Determine the (x, y) coordinate at the center of the cell enclosing the given text.  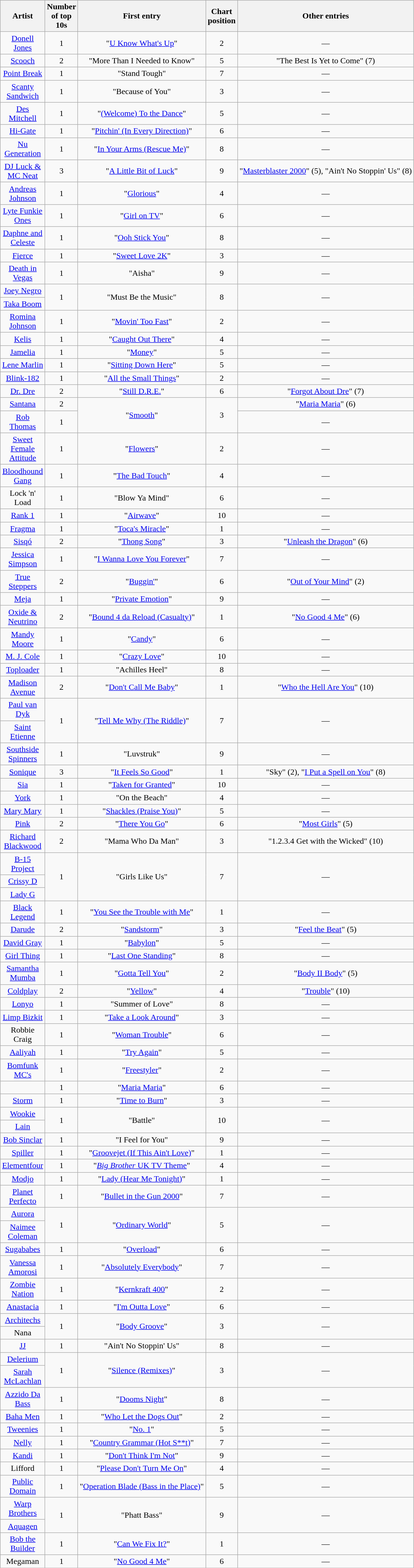
Naimee Coleman (23, 1232)
"Overload" (142, 1249)
Crissy D (23, 881)
Madison Avenue (23, 687)
Oxide & Neutrino (23, 617)
Bloodhound Gang (23, 476)
"Take a Look Around" (142, 1017)
Vanessa Amorosi (23, 1267)
"Battle" (142, 1120)
"Pitchin' (In Every Direction)" (142, 131)
"Private Emotion" (142, 599)
"Crazy Love" (142, 657)
Artist (23, 16)
Storm (23, 1101)
Death in Vegas (23, 273)
Fragma (23, 529)
B-15 Project (23, 864)
"Girl on TV" (142, 216)
"Freestyler" (142, 1070)
Jamelia (23, 352)
Nana (23, 1333)
Pink (23, 824)
"Because of You" (142, 91)
"Big Brother UK TV Theme" (142, 1166)
"On the Beach" (142, 798)
Sarah McLachlan (23, 1377)
"Please Don't Turn Me On" (142, 1468)
"Stand Tough" (142, 74)
Planet Perfecto (23, 1196)
"Luvstruk" (142, 754)
Kandi (23, 1455)
"Money" (142, 352)
"Girls Like Us" (142, 877)
"All the Small Things" (142, 378)
"Feel the Beat" (5) (325, 930)
"Can We Fix It?" (142, 1544)
"Masterblaster 2000" (5), "Ain't No Stoppin' Us" (8) (325, 171)
First entry (142, 16)
"Lady (Hear Me Tonight)" (142, 1179)
Lonyo (23, 1004)
Modjo (23, 1179)
Darude (23, 930)
Bomfunk MC's (23, 1070)
Megaman (23, 1561)
Paul van Dyk (23, 710)
Jessica Simpson (23, 559)
"I Feel for You" (142, 1140)
DJ Luck & MC Neat (23, 171)
"Taken for Granted" (142, 785)
"Who Let the Dogs Out" (142, 1416)
"Last One Standing" (142, 956)
Sweet Female Attitude (23, 449)
"Sweet Love 2K" (142, 256)
"U Know What's Up" (142, 43)
Bob Sinclar (23, 1140)
Aquagen (23, 1526)
Spiller (23, 1153)
Lene Marlin (23, 365)
Coldplay (23, 991)
Scooch (23, 61)
"Gotta Tell You" (142, 973)
Number of top 10s (62, 16)
"Caught Out There" (142, 339)
"Groovejet (If This Ain't Love)" (142, 1153)
"Trouble" (10) (325, 991)
"Tell Me Why (The Riddle)" (142, 721)
Chart position (222, 16)
"Most Girls" (5) (325, 824)
Black Legend (23, 912)
"Time to Burn" (142, 1101)
Elementfour (23, 1166)
"I Wanna Love You Forever" (142, 559)
Nu Generation (23, 148)
Richard Blackwood (23, 842)
"Body II Body" (5) (325, 973)
David Gray (23, 943)
"You See the Trouble with Me" (142, 912)
"Absolutely Everybody" (142, 1267)
True Steppers (23, 582)
"Don't Think I'm Not" (142, 1455)
"Sitting Down Here" (142, 365)
"Candy" (142, 639)
"Toca's Miracle" (142, 529)
"In Your Arms (Rescue Me)" (142, 148)
"Try Again" (142, 1052)
"1.2.3.4 Get with the Wicked" (10) (325, 842)
Meja (23, 599)
Baha Men (23, 1416)
"No. 1" (142, 1429)
Mary Mary (23, 811)
Sia (23, 785)
Kelis (23, 339)
"Mama Who Da Man" (142, 842)
Toploader (23, 670)
"There You Go" (142, 824)
"No Good 4 Me" (142, 1561)
Joey Negro (23, 291)
Santana (23, 404)
"No Good 4 Me" (6) (325, 617)
"Maria Maria" (142, 1088)
"Glorious" (142, 193)
"Aisha" (142, 273)
"The Bad Touch" (142, 476)
"Babylon" (142, 943)
Scanty Sandwich (23, 91)
Lyte Funkie Ones (23, 216)
Robbie Craig (23, 1035)
"Blow Ya Mind" (142, 497)
"Sandstorm" (142, 930)
Architechs (23, 1320)
"Sky" (2), "I Put a Spell on You" (8) (325, 772)
Des Mitchell (23, 114)
"Still D.R.E." (142, 391)
Romina Johnson (23, 322)
M. J. Cole (23, 657)
Samantha Mumba (23, 973)
"Achilles Heel" (142, 670)
"Forgot About Dre" (7) (325, 391)
Fierce (23, 256)
"Don't Call Me Baby" (142, 687)
"Maria Maria" (6) (325, 404)
JJ (23, 1346)
"Bullet in the Gun 2000" (142, 1196)
"Flowers" (142, 449)
Andreas Johnson (23, 193)
Lifford (23, 1468)
"It Feels So Good" (142, 772)
Point Break (23, 74)
Wookie (23, 1114)
Aurora (23, 1214)
Rank 1 (23, 515)
Taka Boom (23, 304)
"Airwave" (142, 515)
"Smooth" (142, 415)
Lain (23, 1127)
Delerium (23, 1359)
Nelly (23, 1442)
"I'm Outta Love" (142, 1307)
Mandy Moore (23, 639)
Bob the Builder (23, 1544)
Sonique (23, 772)
"Who the Hell Are You" (10) (325, 687)
"The Best Is Yet to Come" (7) (325, 61)
Rob Thomas (23, 422)
"Body Groove" (142, 1326)
Anastacia (23, 1307)
"Unleash the Dragon" (6) (325, 542)
"Buggin'" (142, 582)
Warp Brothers (23, 1508)
Southside Spinners (23, 754)
Limp Bizkit (23, 1017)
Blink-182 (23, 378)
Sugababes (23, 1249)
Hi-Gate (23, 131)
Azzido Da Bass (23, 1399)
York (23, 798)
"Out of Your Mind" (2) (325, 582)
Daphne and Celeste (23, 237)
"(Welcome) To the Dance" (142, 114)
Donell Jones (23, 43)
"Kernkraft 400" (142, 1289)
"Must Be the Music" (142, 297)
"Shackles (Praise You)" (142, 811)
Saint Etienne (23, 731)
"Country Grammar (Hot S**t)" (142, 1442)
Aaliyah (23, 1052)
Tweenies (23, 1429)
"Dooms Night" (142, 1399)
Zombie Nation (23, 1289)
"Bound 4 da Reload (Casualty)" (142, 617)
"Ooh Stick You" (142, 237)
Sisqó (23, 542)
Girl Thing (23, 956)
"Yellow" (142, 991)
Other entries (325, 16)
"Operation Blade (Bass in the Place)" (142, 1486)
"More Than I Needed to Know" (142, 61)
"A Little Bit of Luck" (142, 171)
"Phatt Bass" (142, 1515)
"Woman Trouble" (142, 1035)
"Ordinary World" (142, 1225)
Public Domain (23, 1486)
"Ain't No Stoppin' Us" (142, 1346)
Dr. Dre (23, 391)
Lock 'n' Load (23, 497)
"Summer of Love" (142, 1004)
Lady G (23, 894)
"Silence (Remixes)" (142, 1370)
"Thong Song" (142, 542)
"Movin' Too Fast" (142, 322)
